Output the [x, y] coordinate of the center of the cell containing the given text.  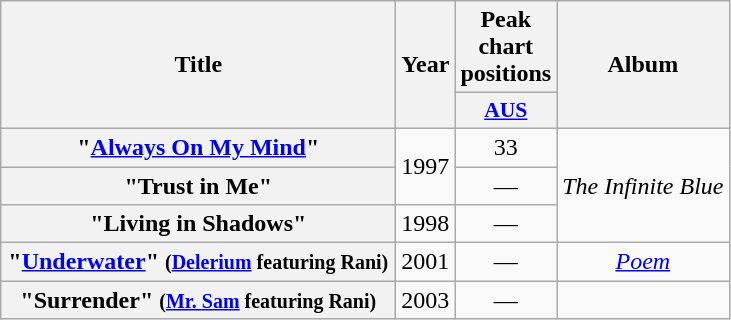
"Surrender" (Mr. Sam featuring Rani) [198, 300]
Peak chart positions [506, 47]
The Infinite Blue [643, 185]
2003 [426, 300]
Title [198, 65]
33 [506, 147]
"Trust in Me" [198, 185]
1997 [426, 166]
Year [426, 65]
2001 [426, 262]
"Always On My Mind" [198, 147]
"Living in Shadows" [198, 224]
Poem [643, 262]
AUS [506, 111]
1998 [426, 224]
"Underwater" (Delerium featuring Rani) [198, 262]
Album [643, 65]
